Pinpoint the cell where the given text exists, returning its (X, Y) midpoint coordinate. 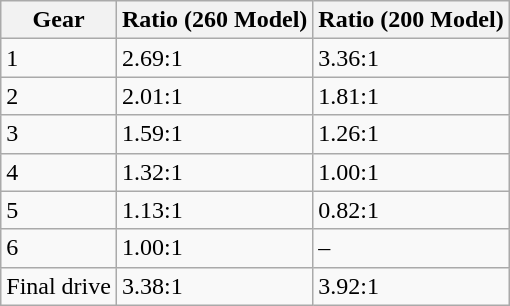
Final drive (59, 286)
1.26:1 (411, 134)
1.59:1 (214, 134)
3.38:1 (214, 286)
1.13:1 (214, 210)
4 (59, 172)
5 (59, 210)
3.36:1 (411, 58)
3 (59, 134)
2.69:1 (214, 58)
6 (59, 248)
3.92:1 (411, 286)
Gear (59, 20)
Ratio (200 Model) (411, 20)
1.81:1 (411, 96)
2.01:1 (214, 96)
1.32:1 (214, 172)
Ratio (260 Model) (214, 20)
– (411, 248)
1 (59, 58)
0.82:1 (411, 210)
2 (59, 96)
